Find where the given text appears and provide that cell's center as [x, y] coordinate. 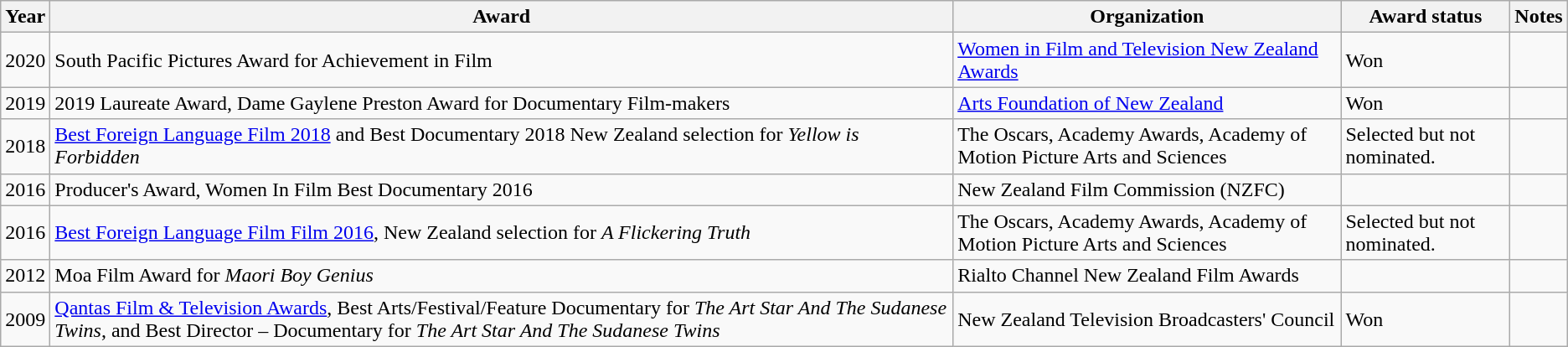
2019 Laureate Award, Dame Gaylene Preston Award for Documentary Film-makers [502, 103]
Producer's Award, Women In Film Best Documentary 2016 [502, 189]
Organization [1148, 17]
South Pacific Pictures Award for Achievement in Film [502, 60]
Moa Film Award for Maori Boy Genius [502, 276]
2012 [25, 276]
Rialto Channel New Zealand Film Awards [1148, 276]
New Zealand Film Commission (NZFC) [1148, 189]
Arts Foundation of New Zealand [1148, 103]
2018 [25, 146]
Award status [1426, 17]
Women in Film and Television New Zealand Awards [1148, 60]
Award [502, 17]
Best Foreign Language Film Film 2016, New Zealand selection for A Flickering Truth [502, 233]
2020 [25, 60]
2019 [25, 103]
Best Foreign Language Film 2018 and Best Documentary 2018 New Zealand selection for Yellow is Forbidden [502, 146]
Notes [1539, 17]
2009 [25, 319]
Year [25, 17]
New Zealand Television Broadcasters' Council [1148, 319]
